Provide the [X, Y] coordinate of the cell's center where the given text is located.  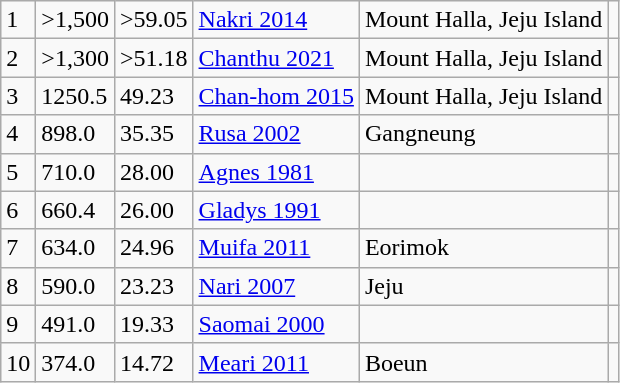
710.0 [76, 172]
491.0 [76, 324]
Nari 2007 [276, 286]
Rusa 2002 [276, 134]
Saomai 2000 [276, 324]
10 [18, 362]
19.33 [154, 324]
23.23 [154, 286]
Gladys 1991 [276, 210]
Boeun [483, 362]
3 [18, 96]
6 [18, 210]
>59.05 [154, 20]
Muifa 2011 [276, 248]
>51.18 [154, 58]
9 [18, 324]
Gangneung [483, 134]
28.00 [154, 172]
Nakri 2014 [276, 20]
Jeju [483, 286]
590.0 [76, 286]
8 [18, 286]
1 [18, 20]
24.96 [154, 248]
374.0 [76, 362]
660.4 [76, 210]
Chan-hom 2015 [276, 96]
2 [18, 58]
7 [18, 248]
26.00 [154, 210]
898.0 [76, 134]
4 [18, 134]
>1,500 [76, 20]
5 [18, 172]
49.23 [154, 96]
634.0 [76, 248]
Chanthu 2021 [276, 58]
14.72 [154, 362]
1250.5 [76, 96]
>1,300 [76, 58]
Meari 2011 [276, 362]
Agnes 1981 [276, 172]
35.35 [154, 134]
Eorimok [483, 248]
